Capture the cell that displays the provided text and extract its (X, Y) central coordinate. 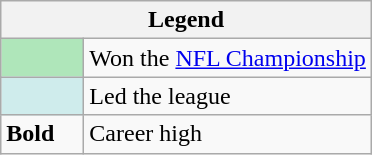
Bold (42, 134)
Led the league (228, 96)
Won the NFL Championship (228, 58)
Legend (186, 20)
Career high (228, 134)
